Locate the cell with the specified text and output its [X, Y] center coordinate. 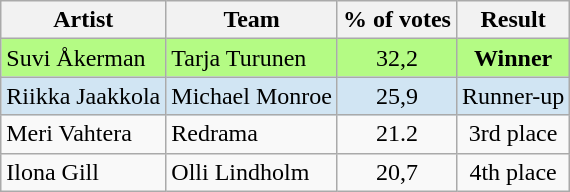
3rd place [512, 134]
Olli Lindholm [252, 172]
25,9 [396, 96]
Artist [84, 20]
Team [252, 20]
% of votes [396, 20]
Runner-up [512, 96]
4th place [512, 172]
Tarja Turunen [252, 58]
Redrama [252, 134]
21.2 [396, 134]
Suvi Åkerman [84, 58]
32,2 [396, 58]
Winner [512, 58]
Riikka Jaakkola [84, 96]
Michael Monroe [252, 96]
Result [512, 20]
Meri Vahtera [84, 134]
20,7 [396, 172]
Ilona Gill [84, 172]
